For the text-containing cell, return its midpoint in (x, y) coordinate format. 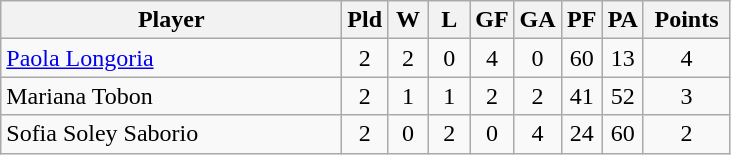
Mariana Tobon (172, 96)
Paola Longoria (172, 58)
52 (622, 96)
Sofia Soley Saborio (172, 134)
Pld (365, 20)
PF (582, 20)
13 (622, 58)
3 (686, 96)
24 (582, 134)
Player (172, 20)
41 (582, 96)
L (450, 20)
Points (686, 20)
W (408, 20)
GA (538, 20)
PA (622, 20)
GF (492, 20)
